From the cell containing the given text, extract its center point as (x, y) coordinate. 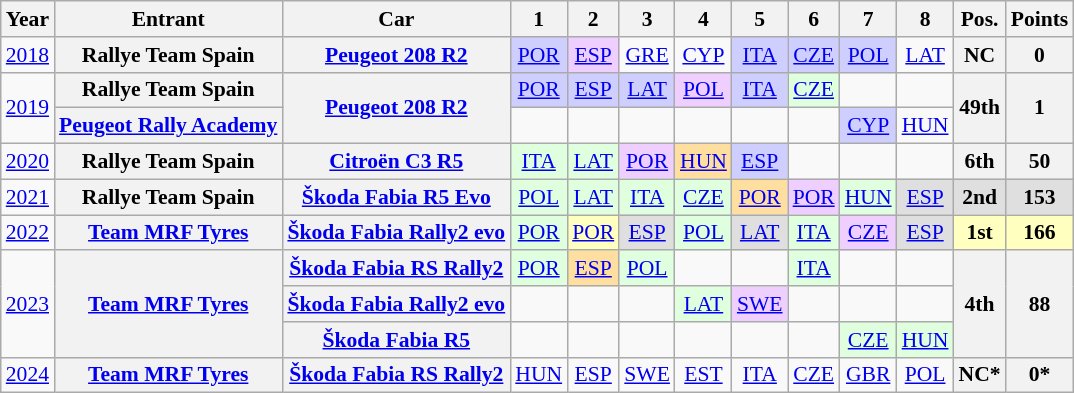
Entrant (168, 19)
4 (704, 19)
0 (1040, 55)
6 (814, 19)
Car (396, 19)
GBR (868, 375)
166 (1040, 233)
2019 (28, 108)
2 (593, 19)
2020 (28, 162)
Year (28, 19)
Škoda Fabia R5 (396, 340)
153 (1040, 197)
Peugeot Rally Academy (168, 126)
2023 (28, 304)
EST (704, 375)
2021 (28, 197)
4th (980, 304)
Points (1040, 19)
NC (980, 55)
88 (1040, 304)
2018 (28, 55)
6th (980, 162)
2022 (28, 233)
3 (647, 19)
NC* (980, 375)
0* (1040, 375)
5 (760, 19)
2024 (28, 375)
1st (980, 233)
49th (980, 108)
Citroën C3 R5 (396, 162)
Pos. (980, 19)
7 (868, 19)
50 (1040, 162)
Škoda Fabia R5 Evo (396, 197)
GRE (647, 55)
2nd (980, 197)
8 (926, 19)
